Search for the cell housing the specified text and yield its (x, y) center coordinate. 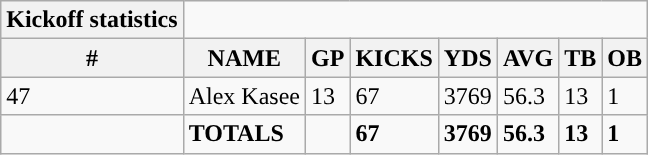
NAME (244, 58)
Alex Kasee (244, 96)
OB (625, 58)
GP (327, 58)
47 (92, 96)
AVG (528, 58)
YDS (468, 58)
# (92, 58)
Kickoff statistics (92, 20)
TOTALS (244, 134)
KICKS (394, 58)
TB (580, 58)
